Return the (x, y) coordinate for the center point of the cell that contains the specified text.  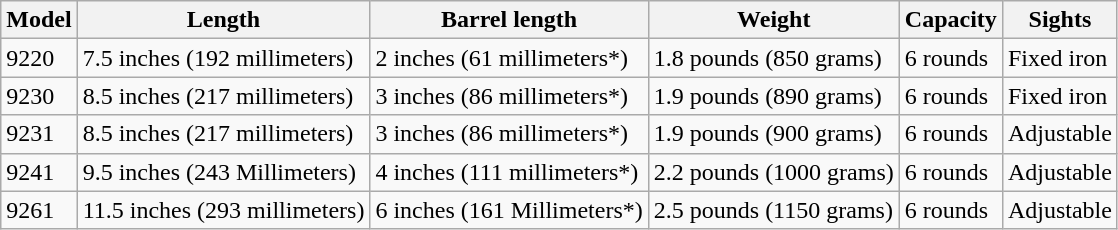
9.5 inches (243 Millimeters) (224, 172)
7.5 inches (192 millimeters) (224, 58)
Weight (774, 20)
Length (224, 20)
9230 (39, 96)
Capacity (950, 20)
2.2 pounds (1000 grams) (774, 172)
1.9 pounds (890 grams) (774, 96)
Barrel length (509, 20)
9220 (39, 58)
1.8 pounds (850 grams) (774, 58)
Sights (1060, 20)
2.5 pounds (1150 grams) (774, 210)
1.9 pounds (900 grams) (774, 134)
2 inches (61 millimeters*) (509, 58)
4 inches (111 millimeters*) (509, 172)
9261 (39, 210)
6 inches (161 Millimeters*) (509, 210)
9241 (39, 172)
Model (39, 20)
11.5 inches (293 millimeters) (224, 210)
9231 (39, 134)
